Determine the [X, Y] coordinate at the center of the cell enclosing the given text.  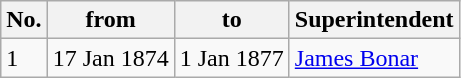
17 Jan 1874 [110, 58]
from [110, 20]
to [232, 20]
No. [24, 20]
James Bonar [374, 58]
1 Jan 1877 [232, 58]
Superintendent [374, 20]
1 [24, 58]
